Scan for the cell matching the given text and deliver its [X, Y] coordinate at center. 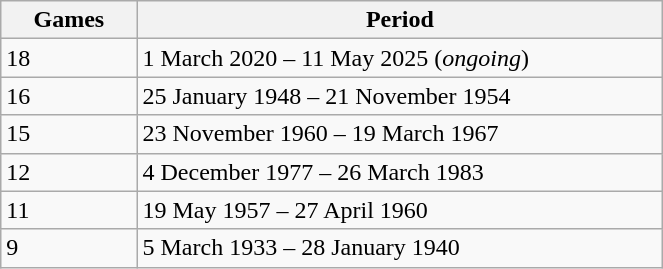
9 [69, 248]
16 [69, 96]
1 March 2020 – 11 May 2025 (ongoing) [400, 58]
19 May 1957 – 27 April 1960 [400, 210]
Period [400, 20]
Games [69, 20]
15 [69, 134]
5 March 1933 – 28 January 1940 [400, 248]
4 December 1977 – 26 March 1983 [400, 172]
18 [69, 58]
23 November 1960 – 19 March 1967 [400, 134]
25 January 1948 – 21 November 1954 [400, 96]
12 [69, 172]
11 [69, 210]
